Search for the cell housing the specified text and yield its (x, y) center coordinate. 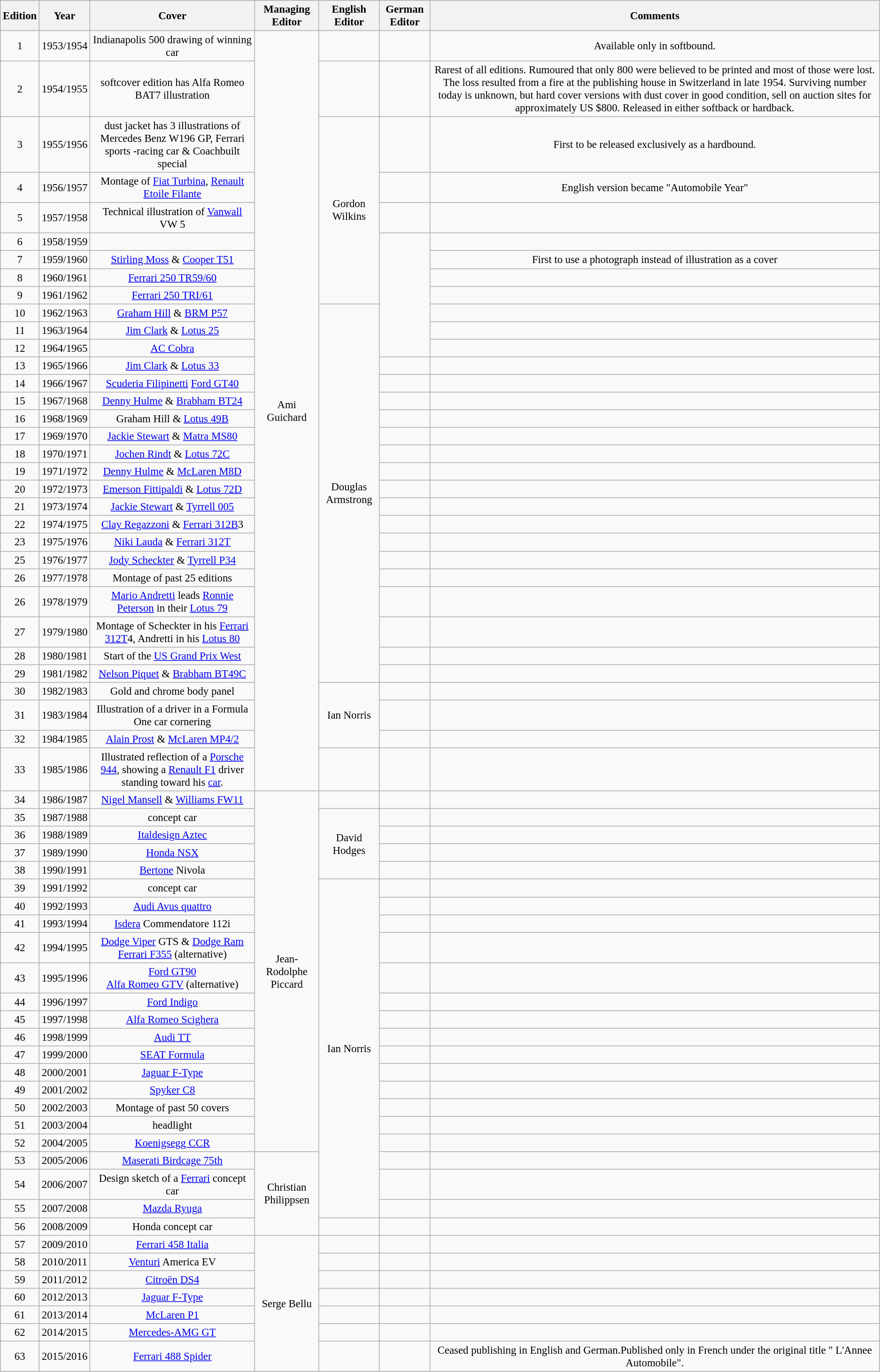
1994/1995 (65, 948)
Jackie Stewart & Tyrrell 005 (173, 507)
1953/1954 (65, 46)
Jim Clark & Lotus 33 (173, 366)
2000/2001 (65, 1072)
Niki Lauda & Ferrari 312T (173, 543)
English Editor (349, 16)
34 (20, 800)
Koenigsegg CCR (173, 1143)
Honda concept car (173, 1226)
56 (20, 1226)
Italdesign Aztec (173, 835)
27 (20, 632)
2009/2010 (65, 1244)
Montage of past 25 editions (173, 578)
Ferrari 488 Spider (173, 1356)
Ceased publishing in English and German.Published only in French under the original title " L'Annee Automobile". (655, 1356)
4 (20, 188)
Montage of past 50 covers (173, 1108)
1982/1983 (65, 691)
Jackie Stewart & Matra MS80 (173, 436)
Denny Hulme & Brabham BT24 (173, 401)
15 (20, 401)
Stirling Moss & Cooper T51 (173, 260)
2002/2003 (65, 1108)
First to use a photograph instead of illustration as a cover (655, 260)
Ferrari 250 TR59/60 (173, 278)
2001/2002 (65, 1090)
Year (65, 16)
1973/1974 (65, 507)
58 (20, 1262)
1990/1991 (65, 870)
1963/1964 (65, 330)
Gold and chrome body panel (173, 691)
Denny Hulme & McLaren M8D (173, 472)
45 (20, 1020)
1986/1987 (65, 800)
1976/1977 (65, 560)
2003/2004 (65, 1125)
7 (20, 260)
Spyker C8 (173, 1090)
1962/1963 (65, 313)
1957/1958 (65, 218)
54 (20, 1185)
McLaren P1 (173, 1315)
Dodge Viper GTS & Dodge RamFerrari F355 (alternative) (173, 948)
Serge Bellu (286, 1303)
60 (20, 1297)
1975/1976 (65, 543)
49 (20, 1090)
2013/2014 (65, 1315)
1959/1960 (65, 260)
Cover (173, 16)
16 (20, 419)
1968/1969 (65, 419)
2010/2011 (65, 1262)
Technical illustration of Vanwall VW 5 (173, 218)
Ferrari 250 TRI/61 (173, 295)
10 (20, 313)
32 (20, 739)
1980/1981 (65, 656)
Gordon Wilkins (349, 210)
1981/1982 (65, 674)
13 (20, 366)
40 (20, 906)
9 (20, 295)
18 (20, 454)
1960/1961 (65, 278)
Citroën DS4 (173, 1279)
41 (20, 923)
1966/1967 (65, 383)
1978/1979 (65, 601)
1989/1990 (65, 853)
2015/2016 (65, 1356)
1991/1992 (65, 888)
53 (20, 1161)
3 (20, 145)
Montage of Fiat Turbina, Renault Etoile Filante (173, 188)
2012/2013 (65, 1297)
AC Cobra (173, 348)
Indianapolis 500 drawing of winning car (173, 46)
1985/1986 (65, 770)
2014/2015 (65, 1333)
1993/1994 (65, 923)
6 (20, 242)
1958/1959 (65, 242)
Audi Avus quattro (173, 906)
1967/1968 (65, 401)
52 (20, 1143)
1997/1998 (65, 1020)
Nigel Mansell & Williams FW11 (173, 800)
Douglas Armstrong (349, 493)
59 (20, 1279)
Christian Philippsen (286, 1193)
5 (20, 218)
Maserati Birdcage 75th (173, 1161)
Jean-Rodolphe Piccard (286, 971)
11 (20, 330)
42 (20, 948)
51 (20, 1125)
Illustrated reflection of a Porsche 944, showing a Renault F1 driver standing toward his car. (173, 770)
48 (20, 1072)
63 (20, 1356)
35 (20, 818)
44 (20, 1002)
1987/1988 (65, 818)
23 (20, 543)
Nelson Piquet & Brabham BT49C (173, 674)
Ford GT90Alfa Romeo GTV (alternative) (173, 978)
1996/1997 (65, 1002)
1970/1971 (65, 454)
Bertone Nivola (173, 870)
30 (20, 691)
8 (20, 278)
1971/1972 (65, 472)
55 (20, 1209)
62 (20, 1333)
1983/1984 (65, 715)
1984/1985 (65, 739)
Jim Clark & Lotus 25 (173, 330)
Alain Prost & McLaren MP4/2 (173, 739)
57 (20, 1244)
21 (20, 507)
David Hodges (349, 844)
2 (20, 89)
1954/1955 (65, 89)
Venturi America EV (173, 1262)
2004/2005 (65, 1143)
Design sketch of a Ferrari concept car (173, 1185)
Edition (20, 16)
43 (20, 978)
2008/2009 (65, 1226)
Mario Andretti leads Ronnie Peterson in their Lotus 79 (173, 601)
Montage of Scheckter in his Ferrari 312T4, Andretti in his Lotus 80 (173, 632)
Emerson Fittipaldi & Lotus 72D (173, 489)
46 (20, 1037)
29 (20, 674)
28 (20, 656)
1979/1980 (65, 632)
Managing Editor (286, 16)
Alfa Romeo Scighera (173, 1020)
Honda NSX (173, 853)
22 (20, 525)
Graham Hill & BRM P57 (173, 313)
39 (20, 888)
1988/1989 (65, 835)
German Editor (405, 16)
1961/1962 (65, 295)
Graham Hill & Lotus 49B (173, 419)
2005/2006 (65, 1161)
Available only in softbound. (655, 46)
English version became "Automobile Year" (655, 188)
1998/1999 (65, 1037)
1964/1965 (65, 348)
61 (20, 1315)
Scuderia Filipinetti Ford GT40 (173, 383)
1995/1996 (65, 978)
Illustration of a driver in a Formula One car cornering (173, 715)
2011/2012 (65, 1279)
softcover edition has Alfa Romeo BAT7 illustration (173, 89)
20 (20, 489)
1 (20, 46)
50 (20, 1108)
1956/1957 (65, 188)
1972/1973 (65, 489)
First to be released exclusively as a hardbound. (655, 145)
19 (20, 472)
dust jacket has 3 illustrations of Mercedes Benz W196 GP, Ferrari sports -racing car & Coachbuilt special (173, 145)
Clay Regazzoni & Ferrari 312B3 (173, 525)
headlight (173, 1125)
17 (20, 436)
12 (20, 348)
25 (20, 560)
Isdera Commendatore 112i (173, 923)
Audi TT (173, 1037)
Comments (655, 16)
36 (20, 835)
2007/2008 (65, 1209)
47 (20, 1055)
1977/1978 (65, 578)
Mazda Ryuga (173, 1209)
SEAT Formula (173, 1055)
Ford Indigo (173, 1002)
Jody Scheckter & Tyrrell P34 (173, 560)
33 (20, 770)
Jochen Rindt & Lotus 72C (173, 454)
Mercedes-AMG GT (173, 1333)
1955/1956 (65, 145)
37 (20, 853)
38 (20, 870)
Ami Guichard (286, 411)
14 (20, 383)
Ferrari 458 Italia (173, 1244)
2006/2007 (65, 1185)
1999/2000 (65, 1055)
1992/1993 (65, 906)
31 (20, 715)
1965/1966 (65, 366)
Start of the US Grand Prix West (173, 656)
1974/1975 (65, 525)
1969/1970 (65, 436)
